Output the [x, y] coordinate of the center of the cell containing the given text.  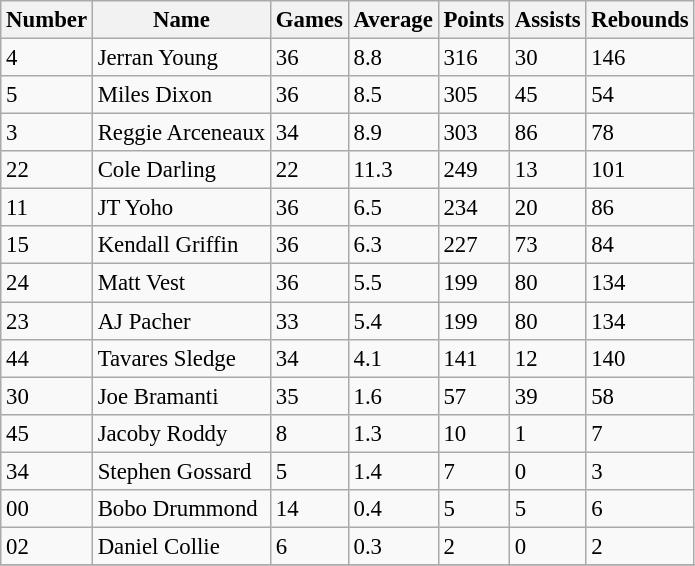
6.3 [393, 245]
Miles Dixon [181, 95]
6.5 [393, 208]
234 [474, 208]
1 [547, 433]
33 [310, 321]
Matt Vest [181, 283]
Stephen Gossard [181, 471]
5.4 [393, 321]
Joe Bramanti [181, 396]
Games [310, 20]
58 [640, 396]
140 [640, 358]
Tavares Sledge [181, 358]
02 [47, 546]
Number [47, 20]
8.9 [393, 133]
44 [47, 358]
0.4 [393, 509]
Reggie Arceneaux [181, 133]
0.3 [393, 546]
57 [474, 396]
5.5 [393, 283]
39 [547, 396]
227 [474, 245]
AJ Pacher [181, 321]
4.1 [393, 358]
4 [47, 58]
78 [640, 133]
11.3 [393, 170]
Jerran Young [181, 58]
24 [47, 283]
1.6 [393, 396]
13 [547, 170]
Average [393, 20]
JT Yoho [181, 208]
00 [47, 509]
15 [47, 245]
249 [474, 170]
14 [310, 509]
Name [181, 20]
141 [474, 358]
11 [47, 208]
1.3 [393, 433]
316 [474, 58]
Assists [547, 20]
23 [47, 321]
84 [640, 245]
35 [310, 396]
Kendall Griffin [181, 245]
54 [640, 95]
Bobo Drummond [181, 509]
303 [474, 133]
Jacoby Roddy [181, 433]
73 [547, 245]
Rebounds [640, 20]
8 [310, 433]
101 [640, 170]
10 [474, 433]
305 [474, 95]
146 [640, 58]
12 [547, 358]
1.4 [393, 471]
8.8 [393, 58]
20 [547, 208]
Cole Darling [181, 170]
8.5 [393, 95]
Points [474, 20]
Daniel Collie [181, 546]
